Identify which cell holds the provided text, then report its (X, Y) central coordinate. 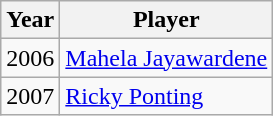
2006 (30, 58)
Mahela Jayawardene (166, 58)
Year (30, 20)
Ricky Ponting (166, 96)
2007 (30, 96)
Player (166, 20)
